For the text-containing cell, return its midpoint in [x, y] coordinate format. 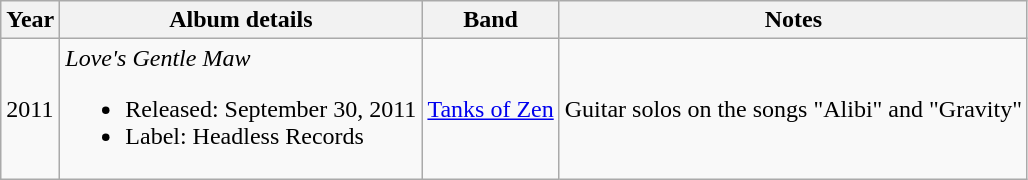
Year [30, 20]
Love's Gentle MawReleased: September 30, 2011Label: Headless Records [241, 109]
Album details [241, 20]
Notes [793, 20]
Tanks of Zen [490, 109]
Band [490, 20]
Guitar solos on the songs "Alibi" and "Gravity" [793, 109]
2011 [30, 109]
